Detect which cell encompasses the target text, then output its (x, y) center coordinate. 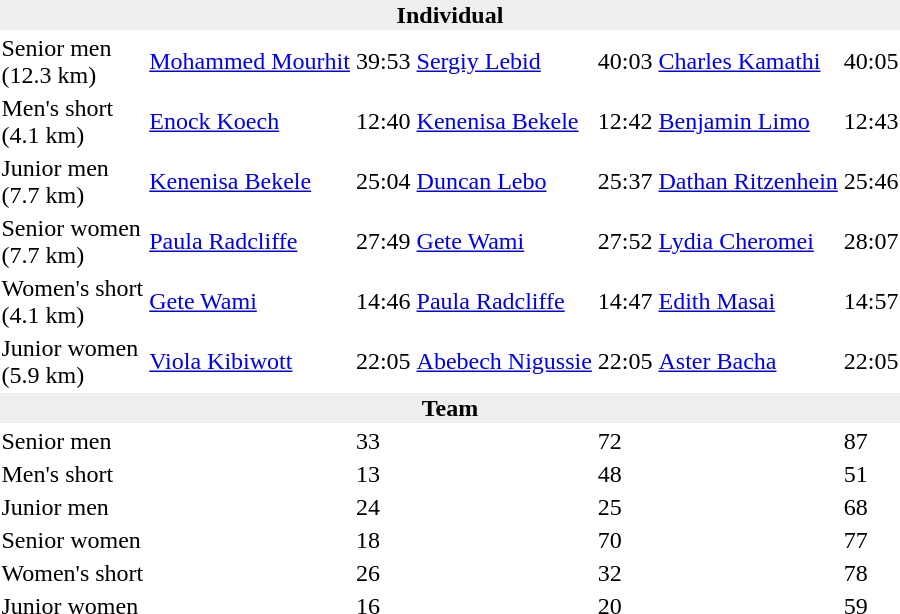
87 (871, 441)
Junior men(7.7 km) (72, 182)
Women's short(4.1 km) (72, 302)
Charles Kamathi (748, 62)
Enock Koech (250, 122)
12:43 (871, 122)
33 (383, 441)
Mohammed Mourhit (250, 62)
Individual (450, 15)
40:03 (625, 62)
26 (383, 573)
25:04 (383, 182)
51 (871, 474)
Senior women(7.7 km) (72, 242)
25:37 (625, 182)
72 (625, 441)
Edith Masai (748, 302)
18 (383, 540)
12:42 (625, 122)
14:46 (383, 302)
24 (383, 507)
27:52 (625, 242)
Men's short(4.1 km) (72, 122)
13 (383, 474)
68 (871, 507)
25 (625, 507)
Aster Bacha (748, 362)
70 (625, 540)
Sergiy Lebid (504, 62)
28:07 (871, 242)
14:57 (871, 302)
Senior men(12.3 km) (72, 62)
Duncan Lebo (504, 182)
Men's short (72, 474)
Women's short (72, 573)
14:47 (625, 302)
12:40 (383, 122)
48 (625, 474)
Viola Kibiwott (250, 362)
40:05 (871, 62)
Benjamin Limo (748, 122)
78 (871, 573)
32 (625, 573)
Junior women(5.9 km) (72, 362)
25:46 (871, 182)
39:53 (383, 62)
Dathan Ritzenhein (748, 182)
Junior men (72, 507)
Lydia Cheromei (748, 242)
Senior women (72, 540)
Team (450, 408)
27:49 (383, 242)
Senior men (72, 441)
Abebech Nigussie (504, 362)
77 (871, 540)
